Pinpoint the cell where the given text exists, returning its [x, y] midpoint coordinate. 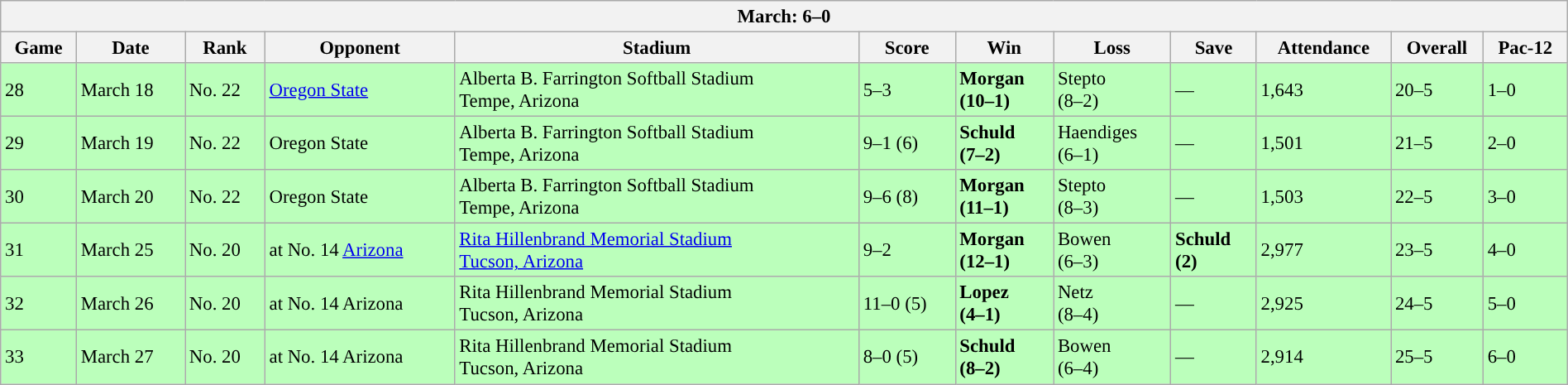
Stadium [657, 47]
Win [1004, 47]
March 26 [131, 303]
25–5 [1437, 358]
March 27 [131, 358]
5–0 [1525, 303]
1,501 [1323, 144]
2,977 [1323, 250]
March 19 [131, 144]
22–5 [1437, 197]
Loss [1112, 47]
1–0 [1525, 89]
Lopez(4–1) [1004, 303]
9–6 (8) [906, 197]
Score [906, 47]
29 [39, 144]
Save [1214, 47]
Schuld(7–2) [1004, 144]
Bowen(6–3) [1112, 250]
24–5 [1437, 303]
5–3 [906, 89]
Attendance [1323, 47]
Schuld(2) [1214, 250]
March: 6–0 [784, 17]
Bowen(6–4) [1112, 358]
Game [39, 47]
Morgan(12–1) [1004, 250]
8–0 (5) [906, 358]
32 [39, 303]
21–5 [1437, 144]
Morgan(11–1) [1004, 197]
2,914 [1323, 358]
33 [39, 358]
Stepto(8–2) [1112, 89]
9–1 (6) [906, 144]
March 20 [131, 197]
Haendiges(6–1) [1112, 144]
Schuld(8–2) [1004, 358]
4–0 [1525, 250]
Netz(8–4) [1112, 303]
Pac-12 [1525, 47]
2–0 [1525, 144]
11–0 (5) [906, 303]
Rank [225, 47]
Morgan(10–1) [1004, 89]
March 25 [131, 250]
Date [131, 47]
3–0 [1525, 197]
Overall [1437, 47]
Stepto(8–3) [1112, 197]
1,503 [1323, 197]
28 [39, 89]
20–5 [1437, 89]
9–2 [906, 250]
30 [39, 197]
23–5 [1437, 250]
Opponent [360, 47]
1,643 [1323, 89]
31 [39, 250]
6–0 [1525, 358]
2,925 [1323, 303]
March 18 [131, 89]
